For the text-containing cell, return its midpoint in [X, Y] coordinate format. 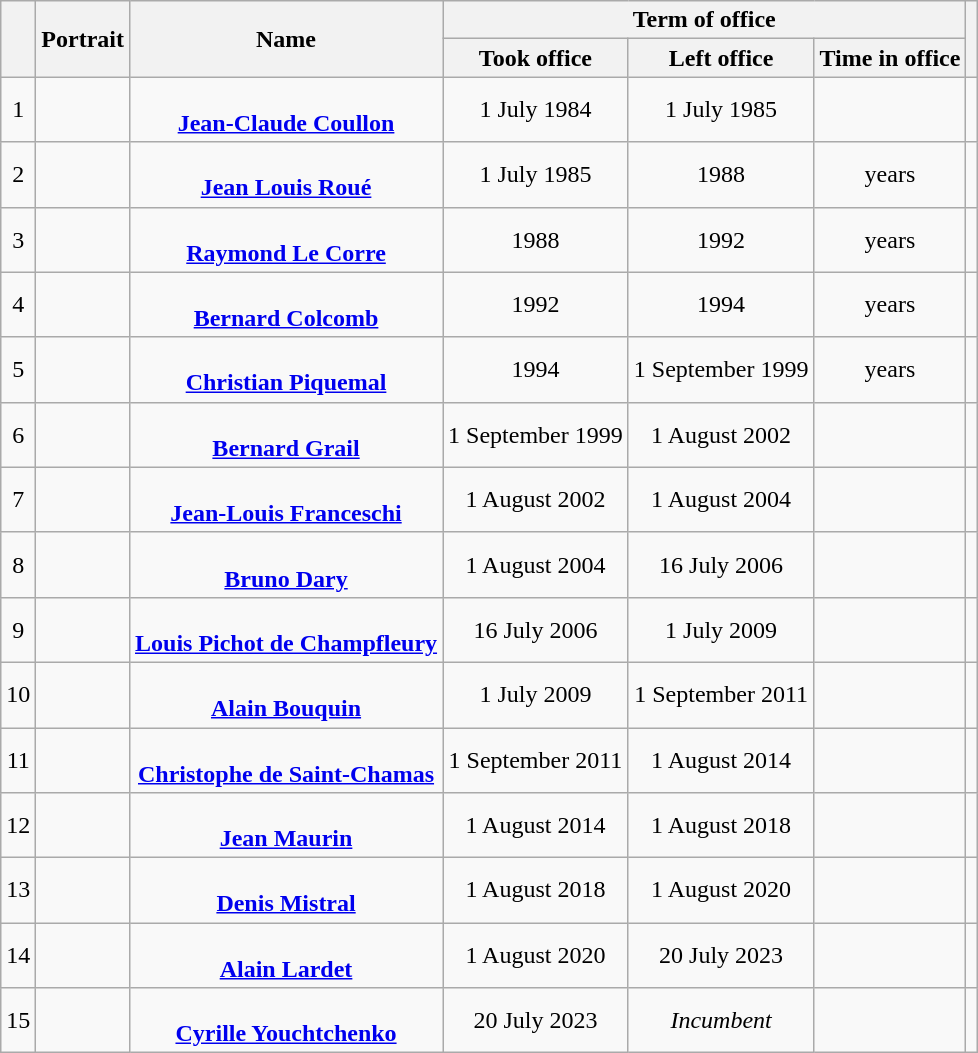
Louis Pichot de Champfleury [286, 630]
8 [18, 564]
11 [18, 760]
9 [18, 630]
13 [18, 890]
Time in office [890, 58]
Jean-Claude Coullon [286, 110]
1 [18, 110]
Denis Mistral [286, 890]
Raymond Le Corre [286, 240]
Name [286, 39]
Incumbent [721, 1020]
15 [18, 1020]
4 [18, 304]
Alain Lardet [286, 956]
Bruno Dary [286, 564]
5 [18, 370]
Christian Piquemal [286, 370]
Jean-Louis Franceschi [286, 500]
6 [18, 434]
Christophe de Saint-Chamas [286, 760]
Cyrille Youchtchenko [286, 1020]
12 [18, 826]
Bernard Colcomb [286, 304]
Left office [721, 58]
14 [18, 956]
Alain Bouquin [286, 694]
10 [18, 694]
7 [18, 500]
Took office [536, 58]
Bernard Grail [286, 434]
3 [18, 240]
Jean Louis Roué [286, 174]
Portrait [83, 39]
Term of office [704, 20]
1 July 1984 [536, 110]
2 [18, 174]
Jean Maurin [286, 826]
